Output the (x, y) coordinate of the center of the cell containing the given text.  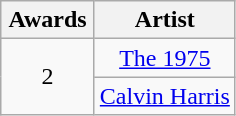
2 (48, 77)
The 1975 (164, 58)
Artist (164, 20)
Calvin Harris (164, 96)
Awards (48, 20)
